Pinpoint the cell where the given text exists, returning its [X, Y] midpoint coordinate. 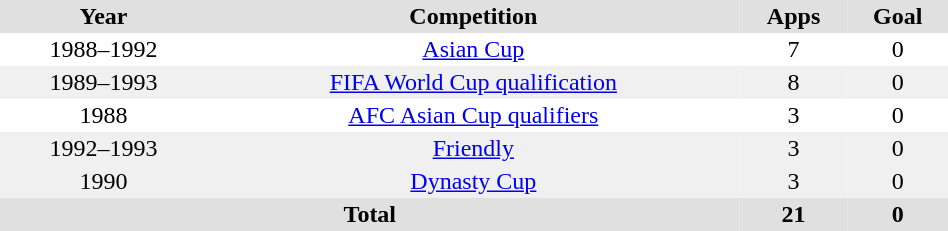
1990 [104, 182]
1988 [104, 116]
7 [794, 50]
Apps [794, 16]
1992–1993 [104, 148]
1989–1993 [104, 82]
Competition [474, 16]
AFC Asian Cup qualifiers [474, 116]
FIFA World Cup qualification [474, 82]
1988–1992 [104, 50]
Asian Cup [474, 50]
Total [370, 214]
Goal [898, 16]
Year [104, 16]
Friendly [474, 148]
8 [794, 82]
Dynasty Cup [474, 182]
21 [794, 214]
